Find where the given text appears and provide that cell's center as (X, Y) coordinate. 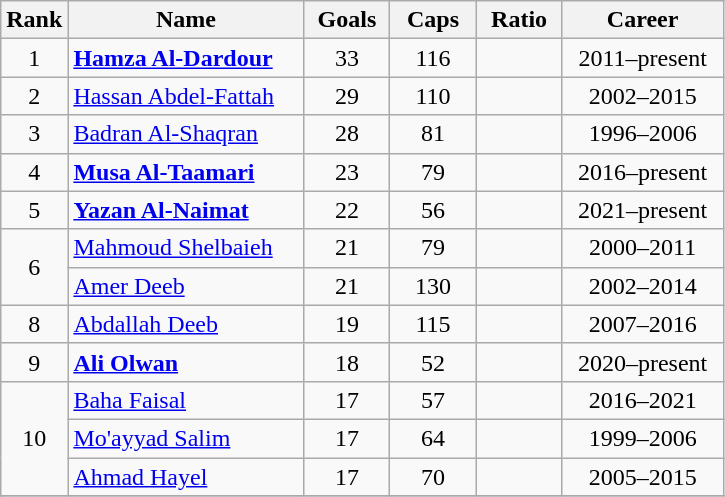
33 (347, 58)
28 (347, 134)
5 (34, 210)
3 (34, 134)
2016–2021 (642, 400)
110 (433, 96)
2011–present (642, 58)
Caps (433, 20)
52 (433, 362)
2 (34, 96)
Yazan Al-Naimat (186, 210)
2000–2011 (642, 248)
2016–present (642, 172)
1 (34, 58)
116 (433, 58)
1996–2006 (642, 134)
Rank (34, 20)
Mahmoud Shelbaieh (186, 248)
2007–2016 (642, 324)
57 (433, 400)
81 (433, 134)
2020–present (642, 362)
23 (347, 172)
29 (347, 96)
Hassan Abdel-Fattah (186, 96)
Ali Olwan (186, 362)
2002–2014 (642, 286)
Ahmad Hayel (186, 477)
56 (433, 210)
1999–2006 (642, 438)
Ratio (519, 20)
Name (186, 20)
2002–2015 (642, 96)
10 (34, 438)
115 (433, 324)
Career (642, 20)
19 (347, 324)
4 (34, 172)
64 (433, 438)
9 (34, 362)
18 (347, 362)
8 (34, 324)
Musa Al-Taamari (186, 172)
2005–2015 (642, 477)
22 (347, 210)
Goals (347, 20)
Baha Faisal (186, 400)
70 (433, 477)
Hamza Al-Dardour (186, 58)
6 (34, 267)
2021–present (642, 210)
Abdallah Deeb (186, 324)
Amer Deeb (186, 286)
130 (433, 286)
Badran Al-Shaqran (186, 134)
Mo'ayyad Salim (186, 438)
